Identify which cell holds the provided text, then report its (X, Y) central coordinate. 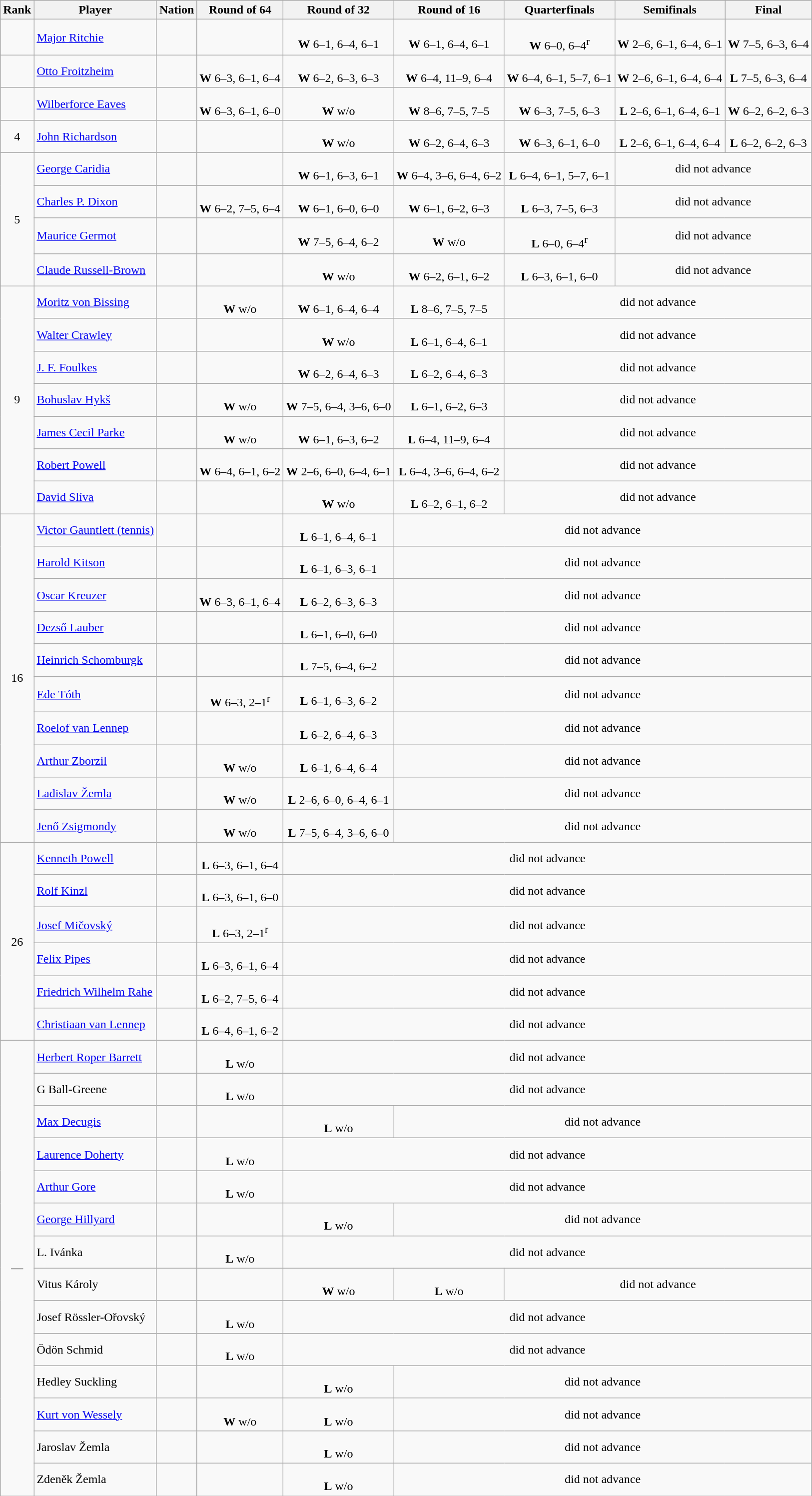
L 6–3, 7–5, 6–3 (560, 202)
L 2–6, 6–1, 6–4, 6–1 (670, 104)
Robert Powell (95, 465)
L 6–1, 6–3, 6–1 (339, 563)
W 6–1, 6–3, 6–1 (339, 169)
Oscar Kreuzer (95, 595)
Hedley Suckling (95, 1382)
Kurt von Wessely (95, 1415)
Round of 16 (449, 10)
Round of 64 (240, 10)
Felix Pipes (95, 960)
W 7–5, 6–3, 6–4 (769, 37)
W 6–4, 11–9, 6–4 (449, 71)
Moritz von Bissing (95, 302)
L 6–2, 6–2, 6–3 (769, 136)
W 2–6, 6–1, 6–4, 6–4 (670, 71)
Maurice Germot (95, 236)
Harold Kitson (95, 563)
W 6–3, 7–5, 6–3 (560, 104)
W 6–2, 6–2, 6–3 (769, 104)
Semifinals (670, 10)
4 (17, 136)
W 6–1, 6–0, 6–0 (339, 202)
L 7–5, 6–4, 3–6, 6–0 (339, 826)
G Ball-Greene (95, 1090)
W 6–2, 7–5, 6–4 (240, 202)
L 6–1, 6–4, 6–4 (339, 761)
Vitus Károly (95, 1285)
L 7–5, 6–4, 6–2 (339, 660)
L 6–4, 6–1, 5–7, 6–1 (560, 169)
Victor Gauntlett (tennis) (95, 530)
George Caridia (95, 169)
Dezső Lauber (95, 628)
Round of 32 (339, 10)
L 2–6, 6–1, 6–4, 6–4 (670, 136)
L 6–4, 11–9, 6–4 (449, 433)
Arthur Zborzil (95, 761)
L 6–3, 2–1r (240, 925)
Kenneth Powell (95, 859)
W 6–1, 6–3, 6–2 (339, 433)
Quarterfinals (560, 10)
Friedrich Wilhelm Rahe (95, 992)
Laurence Doherty (95, 1155)
26 (17, 942)
John Richardson (95, 136)
Rank (17, 10)
Roelof van Lennep (95, 729)
Jaroslav Žemla (95, 1447)
5 (17, 220)
Josef Mičovský (95, 925)
David Slíva (95, 498)
9 (17, 400)
L 6–2, 6–1, 6–2 (449, 498)
— (17, 1269)
W 8–6, 7–5, 7–5 (449, 104)
George Hillyard (95, 1220)
W 6–4, 6–1, 6–2 (240, 465)
L 2–6, 6–0, 6–4, 6–1 (339, 794)
W 6–2, 6–3, 6–3 (339, 71)
W 2–6, 6–0, 6–4, 6–1 (339, 465)
Final (769, 10)
Claude Russell-Brown (95, 270)
L 6–1, 6–2, 6–3 (449, 400)
L. Ivánka (95, 1252)
Herbert Roper Barrett (95, 1057)
J. F. Foulkes (95, 367)
Max Decugis (95, 1122)
Walter Crawley (95, 335)
Ladislav Žemla (95, 794)
Charles P. Dixon (95, 202)
W 6–4, 6–1, 5–7, 6–1 (560, 71)
16 (17, 678)
Wilberforce Eaves (95, 104)
L 6–2, 6–3, 6–3 (339, 595)
L 6–0, 6–4r (560, 236)
W 2–6, 6–1, 6–4, 6–1 (670, 37)
Ödön Schmid (95, 1350)
L 8–6, 7–5, 7–5 (449, 302)
L 6–1, 6–0, 6–0 (339, 628)
W 6–3, 2–1r (240, 694)
Bohuslav Hykš (95, 400)
Player (95, 10)
Rolf Kinzl (95, 891)
L 7–5, 6–3, 6–4 (769, 71)
Heinrich Schomburgk (95, 660)
W 6–0, 6–4r (560, 37)
Josef Rössler-Ořovský (95, 1317)
Otto Froitzheim (95, 71)
Nation (176, 10)
Arthur Gore (95, 1187)
Major Ritchie (95, 37)
L 6–1, 6–3, 6–2 (339, 694)
Ede Tóth (95, 694)
L 6–2, 7–5, 6–4 (240, 992)
W 6–4, 3–6, 6–4, 6–2 (449, 169)
W 6–1, 6–2, 6–3 (449, 202)
W 6–1, 6–4, 6–4 (339, 302)
Christiaan van Lennep (95, 1025)
L 6–4, 6–1, 6–2 (240, 1025)
James Cecil Parke (95, 433)
L 6–4, 3–6, 6–4, 6–2 (449, 465)
W 7–5, 6–4, 6–2 (339, 236)
Jenő Zsigmondy (95, 826)
W 6–2, 6–1, 6–2 (449, 270)
W 7–5, 6–4, 3–6, 6–0 (339, 400)
Zdeněk Žemla (95, 1480)
